From the cell containing the given text, extract its center point as [x, y] coordinate. 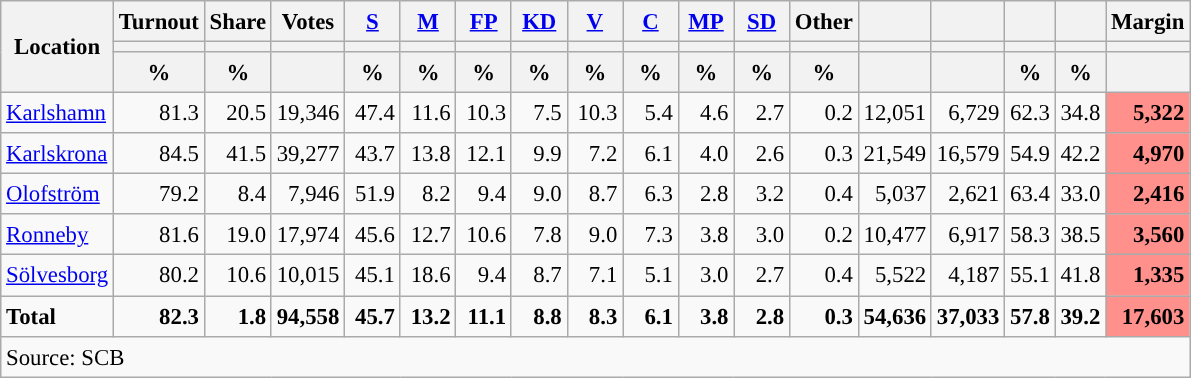
11.1 [484, 316]
41.8 [1080, 276]
34.8 [1080, 114]
7.5 [539, 114]
42.2 [1080, 154]
54,636 [894, 316]
5,322 [1148, 114]
M [428, 22]
80.2 [158, 276]
Karlskrona [58, 154]
Olofström [58, 194]
10,477 [894, 234]
18.6 [428, 276]
5.4 [651, 114]
4.0 [706, 154]
Margin [1148, 22]
8.3 [595, 316]
Other [824, 22]
12.7 [428, 234]
51.9 [373, 194]
62.3 [1030, 114]
6.3 [651, 194]
7.3 [651, 234]
11.6 [428, 114]
84.5 [158, 154]
13.2 [428, 316]
21,549 [894, 154]
2,416 [1148, 194]
Total [58, 316]
94,558 [308, 316]
16,579 [968, 154]
4.6 [706, 114]
8.2 [428, 194]
Sölvesborg [58, 276]
MP [706, 22]
45.6 [373, 234]
5.1 [651, 276]
8.4 [238, 194]
7.1 [595, 276]
37,033 [968, 316]
41.5 [238, 154]
Share [238, 22]
2.6 [762, 154]
10,015 [308, 276]
58.3 [1030, 234]
20.5 [238, 114]
2,621 [968, 194]
1,335 [1148, 276]
33.0 [1080, 194]
Ronneby [58, 234]
S [373, 22]
19,346 [308, 114]
81.3 [158, 114]
4,187 [968, 276]
43.7 [373, 154]
3,560 [1148, 234]
Turnout [158, 22]
19.0 [238, 234]
4,970 [1148, 154]
57.8 [1030, 316]
13.8 [428, 154]
7.2 [595, 154]
6,729 [968, 114]
7.8 [539, 234]
Votes [308, 22]
12.1 [484, 154]
KD [539, 22]
54.9 [1030, 154]
FP [484, 22]
17,603 [1148, 316]
SD [762, 22]
47.4 [373, 114]
12,051 [894, 114]
79.2 [158, 194]
V [595, 22]
39.2 [1080, 316]
63.4 [1030, 194]
Location [58, 47]
C [651, 22]
45.1 [373, 276]
3.2 [762, 194]
5,522 [894, 276]
1.8 [238, 316]
81.6 [158, 234]
45.7 [373, 316]
82.3 [158, 316]
Source: SCB [596, 356]
9.9 [539, 154]
38.5 [1080, 234]
8.8 [539, 316]
5,037 [894, 194]
55.1 [1030, 276]
7,946 [308, 194]
39,277 [308, 154]
Karlshamn [58, 114]
17,974 [308, 234]
6,917 [968, 234]
